Pinpoint the cell where the given text exists, returning its [x, y] midpoint coordinate. 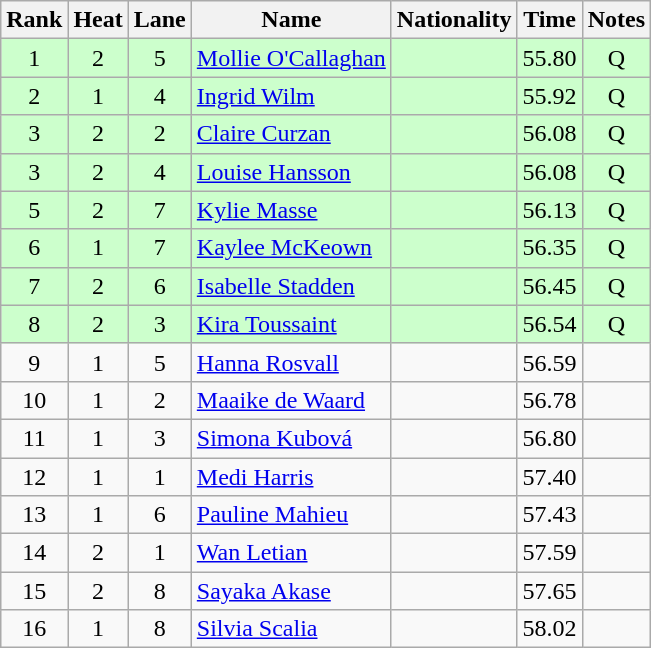
Ingrid Wilm [291, 96]
Maaike de Waard [291, 400]
Pauline Mahieu [291, 515]
56.59 [550, 362]
57.43 [550, 515]
56.35 [550, 248]
Silvia Scalia [291, 629]
15 [34, 591]
13 [34, 515]
Lane [160, 20]
Heat [98, 20]
Time [550, 20]
56.45 [550, 286]
14 [34, 553]
Notes [616, 20]
Name [291, 20]
Louise Hansson [291, 172]
57.65 [550, 591]
Simona Kubová [291, 438]
Isabelle Stadden [291, 286]
11 [34, 438]
Kira Toussaint [291, 324]
Claire Curzan [291, 134]
55.92 [550, 96]
Hanna Rosvall [291, 362]
Kaylee McKeown [291, 248]
55.80 [550, 58]
58.02 [550, 629]
56.78 [550, 400]
Medi Harris [291, 477]
Kylie Masse [291, 210]
Nationality [454, 20]
56.80 [550, 438]
Wan Letian [291, 553]
56.13 [550, 210]
Sayaka Akase [291, 591]
Mollie O'Callaghan [291, 58]
9 [34, 362]
56.54 [550, 324]
Rank [34, 20]
57.59 [550, 553]
57.40 [550, 477]
10 [34, 400]
12 [34, 477]
16 [34, 629]
